Provide the [X, Y] coordinate of the cell's center where the given text is located.  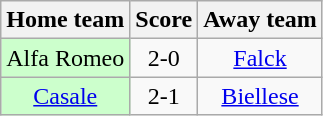
Score [164, 20]
Alfa Romeo [66, 58]
Away team [260, 20]
2-0 [164, 58]
Home team [66, 20]
Biellese [260, 96]
Casale [66, 96]
Falck [260, 58]
2-1 [164, 96]
